Capture the cell that displays the provided text and extract its (X, Y) central coordinate. 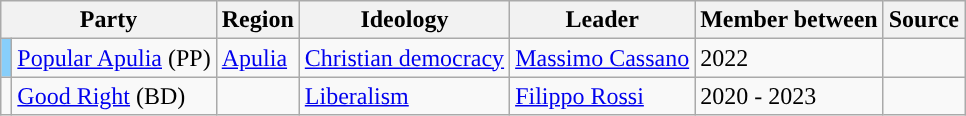
Filippo Rossi (602, 96)
Party (108, 20)
2020 - 2023 (790, 96)
Region (258, 20)
Christian democracy (404, 58)
Member between (790, 20)
Massimo Cassano (602, 58)
Popular Apulia (PP) (114, 58)
Ideology (404, 20)
Apulia (258, 58)
Good Right (BD) (114, 96)
Leader (602, 20)
Liberalism (404, 96)
2022 (790, 58)
Source (924, 20)
